Search for the cell housing the specified text and yield its (X, Y) center coordinate. 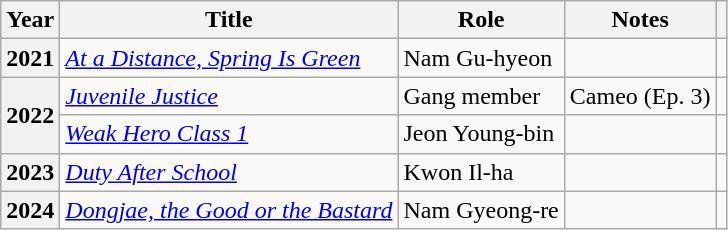
Role (481, 20)
Weak Hero Class 1 (229, 134)
Nam Gu-hyeon (481, 58)
At a Distance, Spring Is Green (229, 58)
Cameo (Ep. 3) (640, 96)
2022 (30, 115)
2023 (30, 172)
Kwon Il-ha (481, 172)
2021 (30, 58)
Nam Gyeong-re (481, 210)
Juvenile Justice (229, 96)
Year (30, 20)
Dongjae, the Good or the Bastard (229, 210)
Gang member (481, 96)
Duty After School (229, 172)
Title (229, 20)
Notes (640, 20)
Jeon Young-bin (481, 134)
2024 (30, 210)
